Scan for the cell matching the given text and deliver its (X, Y) coordinate at center. 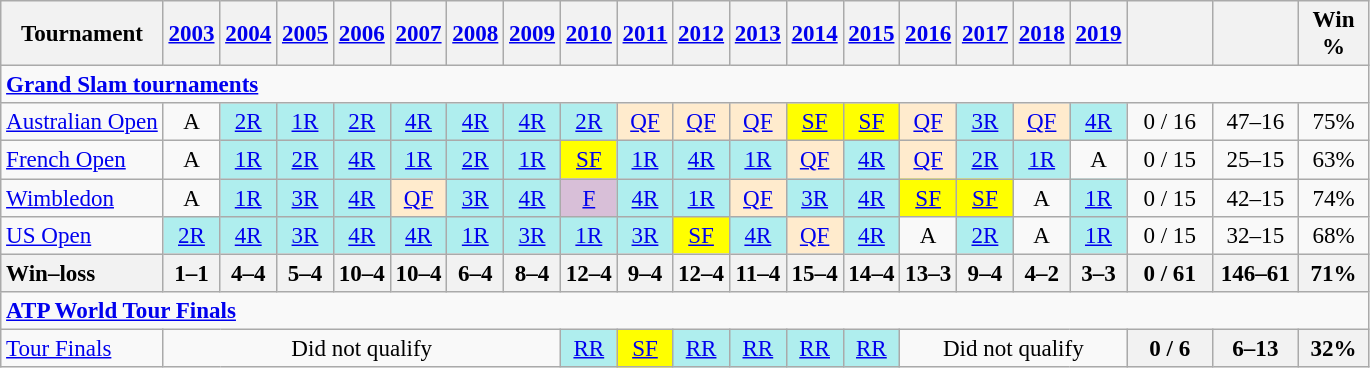
6–13 (1256, 349)
2016 (928, 34)
5–4 (306, 273)
US Open (82, 236)
Win–loss (82, 273)
42–15 (1256, 198)
3–3 (1098, 273)
2008 (476, 34)
Australian Open (82, 122)
Tour Finals (82, 349)
71% (1334, 273)
32–15 (1256, 236)
1–1 (192, 273)
2009 (532, 34)
2011 (645, 34)
68% (1334, 236)
2019 (1098, 34)
ATP World Tour Finals (685, 311)
32% (1334, 349)
2003 (192, 34)
74% (1334, 198)
Wimbledon (82, 198)
4–4 (248, 273)
6–4 (476, 273)
2015 (872, 34)
2012 (702, 34)
Grand Slam tournaments (685, 85)
25–15 (1256, 160)
13–3 (928, 273)
47–16 (1256, 122)
0 / 61 (1170, 273)
11–4 (758, 273)
4–2 (1042, 273)
Tournament (82, 34)
2018 (1042, 34)
F (588, 198)
75% (1334, 122)
0 / 16 (1170, 122)
2006 (362, 34)
2004 (248, 34)
63% (1334, 160)
2013 (758, 34)
146–61 (1256, 273)
14–4 (872, 273)
15–4 (814, 273)
2014 (814, 34)
2007 (418, 34)
2010 (588, 34)
2005 (306, 34)
0 / 6 (1170, 349)
French Open (82, 160)
8–4 (532, 273)
2017 (986, 34)
Win % (1334, 34)
